Scan for the cell matching the given text and deliver its (X, Y) coordinate at center. 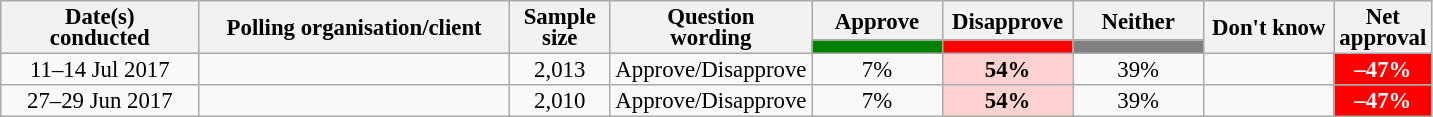
27–29 Jun 2017 (100, 101)
Disapprove (1008, 20)
Date(s)conducted (100, 28)
Sample size (560, 28)
Net approval (1383, 28)
Questionwording (711, 28)
2,010 (560, 101)
Approve (878, 20)
2,013 (560, 70)
Polling organisation/client (354, 28)
11–14 Jul 2017 (100, 70)
Neither (1138, 20)
Don't know (1268, 28)
